Identify which cell holds the provided text, then report its (x, y) central coordinate. 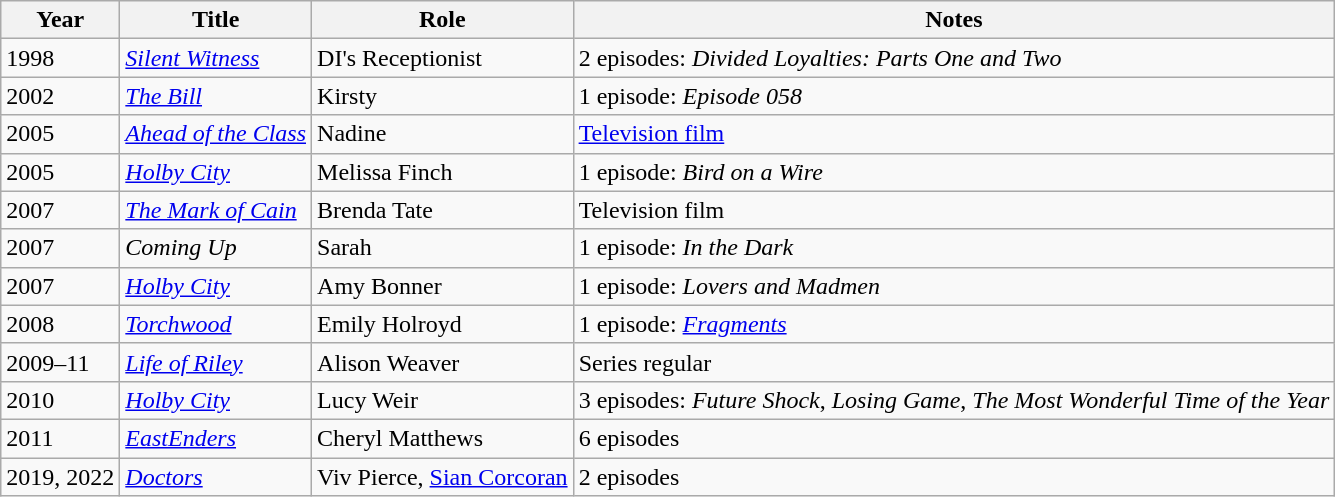
Emily Holroyd (443, 324)
Cheryl Matthews (443, 438)
Role (443, 20)
Notes (954, 20)
1998 (60, 58)
2010 (60, 400)
Doctors (216, 477)
1 episode: In the Dark (954, 248)
Kirsty (443, 96)
Ahead of the Class (216, 134)
Viv Pierce, Sian Corcoran (443, 477)
2 episodes (954, 477)
Sarah (443, 248)
Torchwood (216, 324)
2008 (60, 324)
EastEnders (216, 438)
Alison Weaver (443, 362)
DI's Receptionist (443, 58)
The Mark of Cain (216, 210)
Title (216, 20)
Life of Riley (216, 362)
Brenda Tate (443, 210)
Amy Bonner (443, 286)
2019, 2022 (60, 477)
Coming Up (216, 248)
Nadine (443, 134)
Silent Witness (216, 58)
3 episodes: Future Shock, Losing Game, The Most Wonderful Time of the Year (954, 400)
2009–11 (60, 362)
Melissa Finch (443, 172)
2011 (60, 438)
Year (60, 20)
1 episode: Episode 058 (954, 96)
1 episode: Fragments (954, 324)
6 episodes (954, 438)
1 episode: Lovers and Madmen (954, 286)
The Bill (216, 96)
Series regular (954, 362)
2002 (60, 96)
2 episodes: Divided Loyalties: Parts One and Two (954, 58)
1 episode: Bird on a Wire (954, 172)
Lucy Weir (443, 400)
